Capture the cell that displays the provided text and extract its [X, Y] central coordinate. 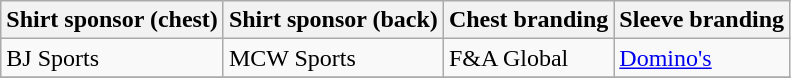
Shirt sponsor (back) [333, 20]
BJ Sports [112, 58]
Chest branding [528, 20]
MCW Sports [333, 58]
Sleeve branding [702, 20]
Shirt sponsor (chest) [112, 20]
F&A Global [528, 58]
Domino's [702, 58]
